Identify which cell holds the provided text, then report its [X, Y] central coordinate. 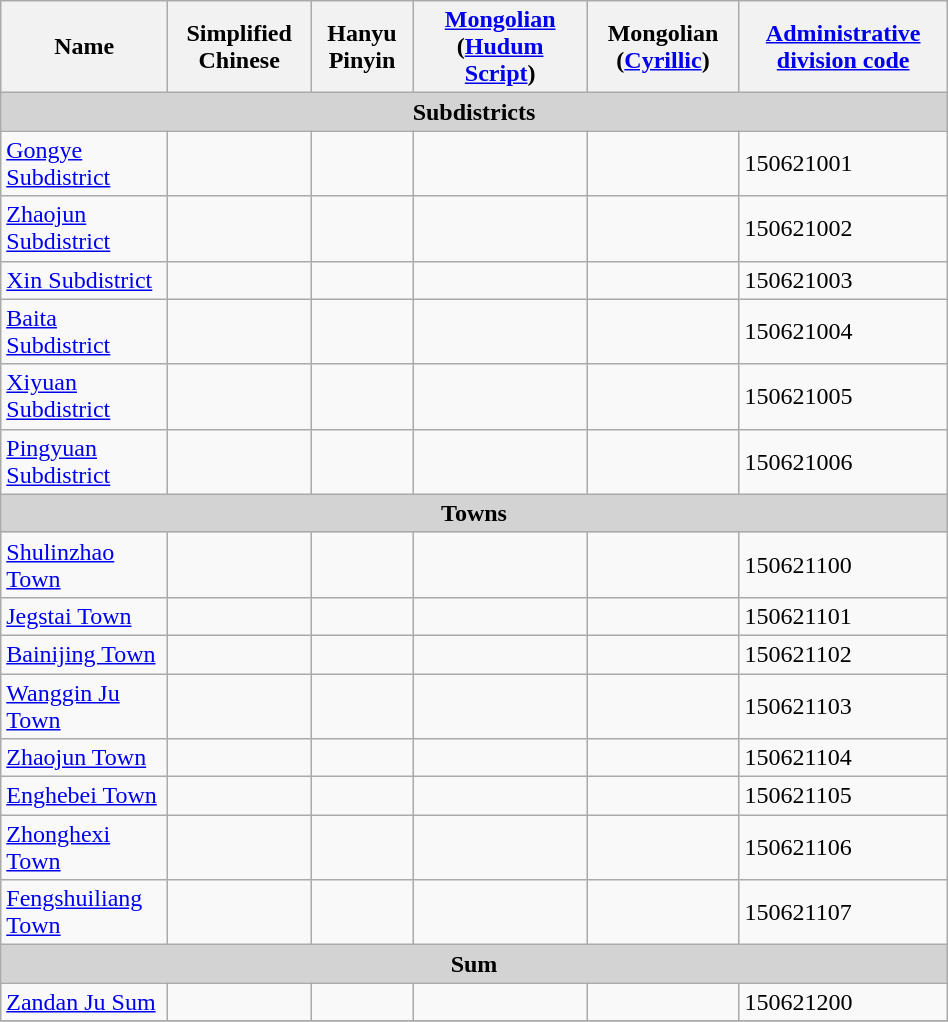
150621200 [843, 1002]
Pingyuan Subdistrict [84, 462]
Xin Subdistrict [84, 280]
Zhaojun Town [84, 758]
Sum [474, 964]
Gongye Subdistrict [84, 164]
150621104 [843, 758]
Administrative division code [843, 47]
150621005 [843, 396]
150621101 [843, 616]
150621106 [843, 848]
Fengshuiliang Town [84, 912]
Enghebei Town [84, 796]
Shulinzhao Town [84, 564]
Bainijing Town [84, 654]
150621004 [843, 332]
Jegstai Town [84, 616]
Xiyuan Subdistrict [84, 396]
150621003 [843, 280]
150621105 [843, 796]
Zhaojun Subdistrict [84, 228]
150621103 [843, 706]
Hanyu Pinyin [362, 47]
150621002 [843, 228]
Zandan Ju Sum [84, 1002]
Name [84, 47]
Zhonghexi Town [84, 848]
Baita Subdistrict [84, 332]
Subdistricts [474, 112]
Mongolian (Hudum Script) [500, 47]
150621001 [843, 164]
Wanggin Ju Town [84, 706]
Simplified Chinese [240, 47]
Towns [474, 513]
150621006 [843, 462]
150621107 [843, 912]
Mongolian (Cyrillic) [663, 47]
150621102 [843, 654]
150621100 [843, 564]
